Pinpoint the cell where the given text exists, returning its [X, Y] midpoint coordinate. 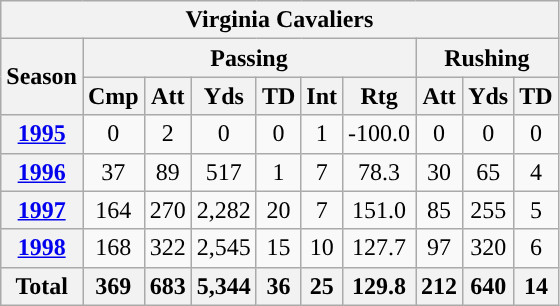
151.0 [380, 210]
65 [488, 172]
640 [488, 286]
2 [168, 134]
20 [278, 210]
1997 [42, 210]
36 [278, 286]
15 [278, 248]
1998 [42, 248]
89 [168, 172]
25 [322, 286]
164 [113, 210]
Passing [248, 58]
14 [536, 286]
Season [42, 77]
-100.0 [380, 134]
270 [168, 210]
Cmp [113, 96]
30 [440, 172]
2,545 [224, 248]
129.8 [380, 286]
Int [322, 96]
6 [536, 248]
5 [536, 210]
5,344 [224, 286]
85 [440, 210]
10 [322, 248]
Virginia Cavaliers [280, 20]
127.7 [380, 248]
683 [168, 286]
369 [113, 286]
Rtg [380, 96]
320 [488, 248]
517 [224, 172]
1996 [42, 172]
255 [488, 210]
212 [440, 286]
78.3 [380, 172]
37 [113, 172]
1995 [42, 134]
2,282 [224, 210]
Rushing [488, 58]
97 [440, 248]
322 [168, 248]
168 [113, 248]
Total [42, 286]
4 [536, 172]
